Output the [X, Y] coordinate of the center of the cell containing the given text.  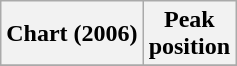
Peakposition [189, 34]
Chart (2006) [72, 34]
